Provide the [X, Y] coordinate of the cell's center where the given text is located.  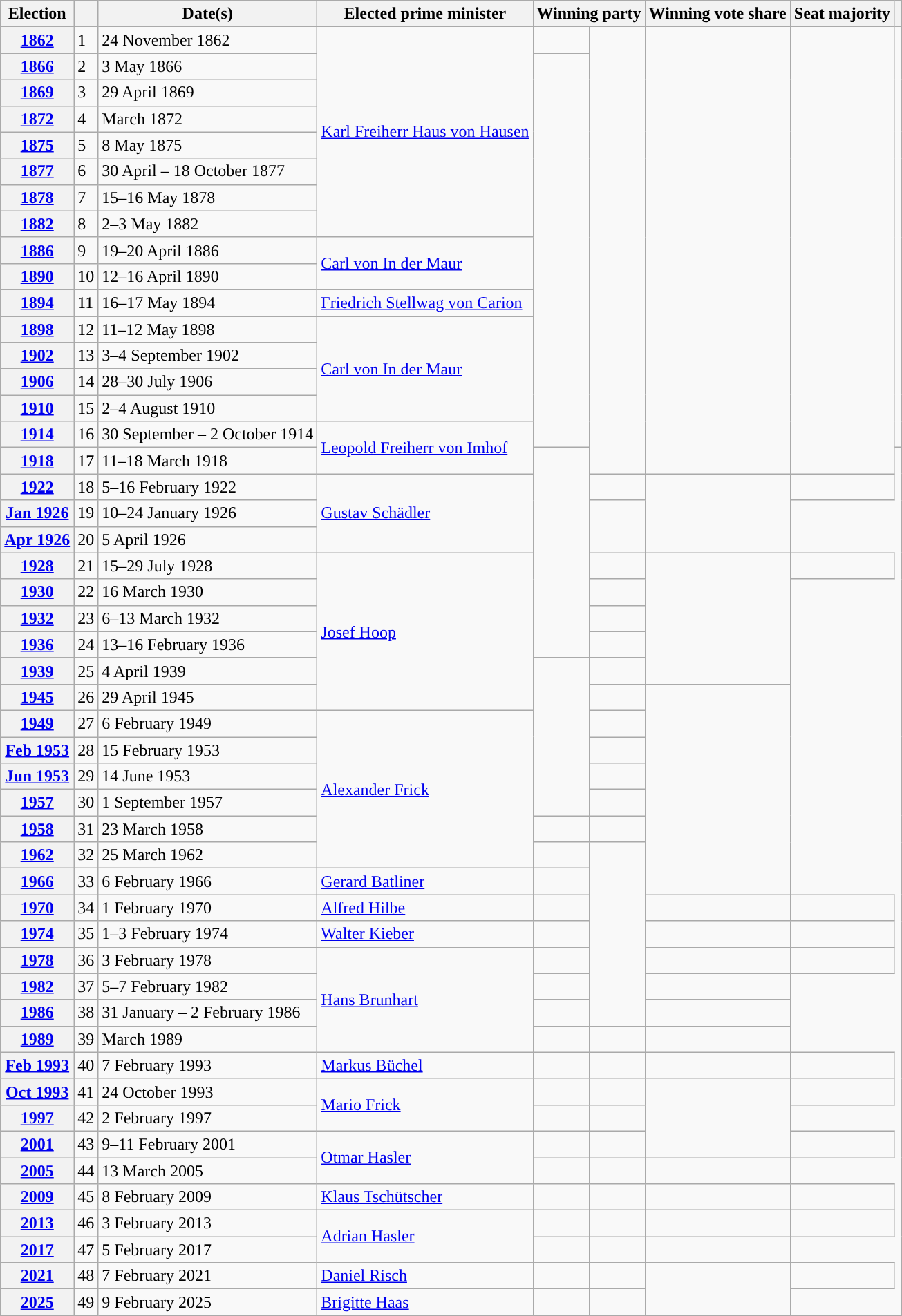
1 February 1970 [207, 908]
14 June 1953 [207, 776]
30 April – 18 October 1877 [207, 171]
13–16 February 1936 [207, 645]
1928 [37, 566]
25 [86, 671]
Walter Kieber [425, 934]
29 [86, 776]
1957 [37, 803]
2021 [37, 1276]
16–17 May 1894 [207, 303]
Brigitte Haas [425, 1302]
Jan 1926 [37, 513]
Gerard Batliner [425, 881]
8 [86, 224]
8 February 2009 [207, 1197]
27 [86, 723]
1997 [37, 1118]
Jun 1953 [37, 776]
1986 [37, 1013]
6 February 1966 [207, 881]
2–3 May 1882 [207, 224]
1 [86, 40]
1910 [37, 408]
2001 [37, 1144]
Elected prime minister [425, 14]
10–24 January 1926 [207, 513]
Winning vote share [717, 14]
5 February 2017 [207, 1250]
21 [86, 566]
23 March 1958 [207, 829]
Karl Freiherr Haus von Hausen [425, 132]
1918 [37, 461]
25 March 1962 [207, 855]
Election [37, 14]
1914 [37, 435]
1932 [37, 618]
15 February 1953 [207, 750]
46 [86, 1223]
7 [86, 198]
Date(s) [207, 14]
Oct 1993 [37, 1091]
3–4 September 1902 [207, 356]
24 October 1993 [207, 1091]
24 November 1862 [207, 40]
Mario Frick [425, 1105]
31 [86, 829]
Alexander Frick [425, 789]
19–20 April 1886 [207, 250]
7 February 1993 [207, 1065]
March 1989 [207, 1039]
28–30 July 1906 [207, 382]
5–16 February 1922 [207, 487]
1875 [37, 145]
Daniel Risch [425, 1276]
2–4 August 1910 [207, 408]
33 [86, 881]
15–29 July 1928 [207, 566]
14 [86, 382]
3 February 1978 [207, 960]
1886 [37, 250]
12–16 April 1890 [207, 276]
1862 [37, 40]
4 April 1939 [207, 671]
29 April 1945 [207, 697]
2013 [37, 1223]
4 [86, 119]
Feb 1953 [37, 750]
1966 [37, 881]
17 [86, 461]
Apr 1926 [37, 540]
11 [86, 303]
39 [86, 1039]
43 [86, 1144]
Josef Hoop [425, 631]
6–13 March 1932 [207, 618]
1872 [37, 119]
41 [86, 1091]
47 [86, 1250]
6 February 1949 [207, 723]
1922 [37, 487]
5 April 1926 [207, 540]
1989 [37, 1039]
1930 [37, 592]
20 [86, 540]
12 [86, 330]
2 February 1997 [207, 1118]
13 March 2005 [207, 1171]
1–3 February 1974 [207, 934]
1962 [37, 855]
Gustav Schädler [425, 513]
31 January – 2 February 1986 [207, 1013]
1939 [37, 671]
11–12 May 1898 [207, 330]
3 February 2013 [207, 1223]
1877 [37, 171]
18 [86, 487]
1949 [37, 723]
Winning party [589, 14]
22 [86, 592]
Klaus Tschütscher [425, 1197]
1866 [37, 66]
45 [86, 1197]
1978 [37, 960]
9 [86, 250]
24 [86, 645]
1982 [37, 986]
3 May 1866 [207, 66]
2005 [37, 1171]
1898 [37, 330]
16 [86, 435]
28 [86, 750]
10 [86, 276]
15–16 May 1878 [207, 198]
42 [86, 1118]
1974 [37, 934]
2017 [37, 1250]
44 [86, 1171]
37 [86, 986]
26 [86, 697]
30 [86, 803]
1869 [37, 93]
1936 [37, 645]
7 February 2021 [207, 1276]
36 [86, 960]
16 March 1930 [207, 592]
Adrian Hasler [425, 1237]
13 [86, 356]
1890 [37, 276]
March 1872 [207, 119]
49 [86, 1302]
3 [86, 93]
Alfred Hilbe [425, 908]
1970 [37, 908]
Friedrich Stellwag von Carion [425, 303]
1958 [37, 829]
9 February 2025 [207, 1302]
29 April 1869 [207, 93]
1906 [37, 382]
38 [86, 1013]
32 [86, 855]
1 September 1957 [207, 803]
1894 [37, 303]
11–18 March 1918 [207, 461]
Hans Brunhart [425, 1000]
Markus Büchel [425, 1065]
2009 [37, 1197]
2 [86, 66]
Otmar Hasler [425, 1157]
40 [86, 1065]
Seat majority [842, 14]
9–11 February 2001 [207, 1144]
1945 [37, 697]
23 [86, 618]
48 [86, 1276]
35 [86, 934]
1902 [37, 356]
1878 [37, 198]
Feb 1993 [37, 1065]
5 [86, 145]
8 May 1875 [207, 145]
Leopold Freiherr von Imhof [425, 448]
34 [86, 908]
2025 [37, 1302]
1882 [37, 224]
19 [86, 513]
6 [86, 171]
30 September – 2 October 1914 [207, 435]
15 [86, 408]
5–7 February 1982 [207, 986]
